Search for the cell housing the specified text and yield its (x, y) center coordinate. 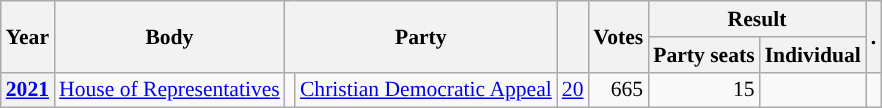
Party (421, 36)
Party seats (704, 55)
. (874, 36)
20 (573, 90)
Individual (813, 55)
2021 (28, 90)
Year (28, 36)
Votes (618, 36)
Christian Democratic Appeal (426, 90)
15 (704, 90)
Body (170, 36)
Result (757, 19)
House of Representatives (170, 90)
665 (618, 90)
